Find where the given text appears and provide that cell's center as (X, Y) coordinate. 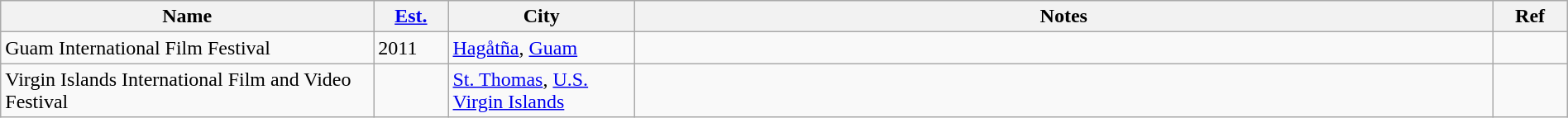
Name (187, 17)
2011 (411, 48)
St. Thomas, U.S. Virgin Islands (542, 91)
Virgin Islands International Film and Video Festival (187, 91)
Est. (411, 17)
Notes (1064, 17)
Guam International Film Festival (187, 48)
Hagåtña, Guam (542, 48)
City (542, 17)
Ref (1530, 17)
